For the text-containing cell, return its midpoint in (x, y) coordinate format. 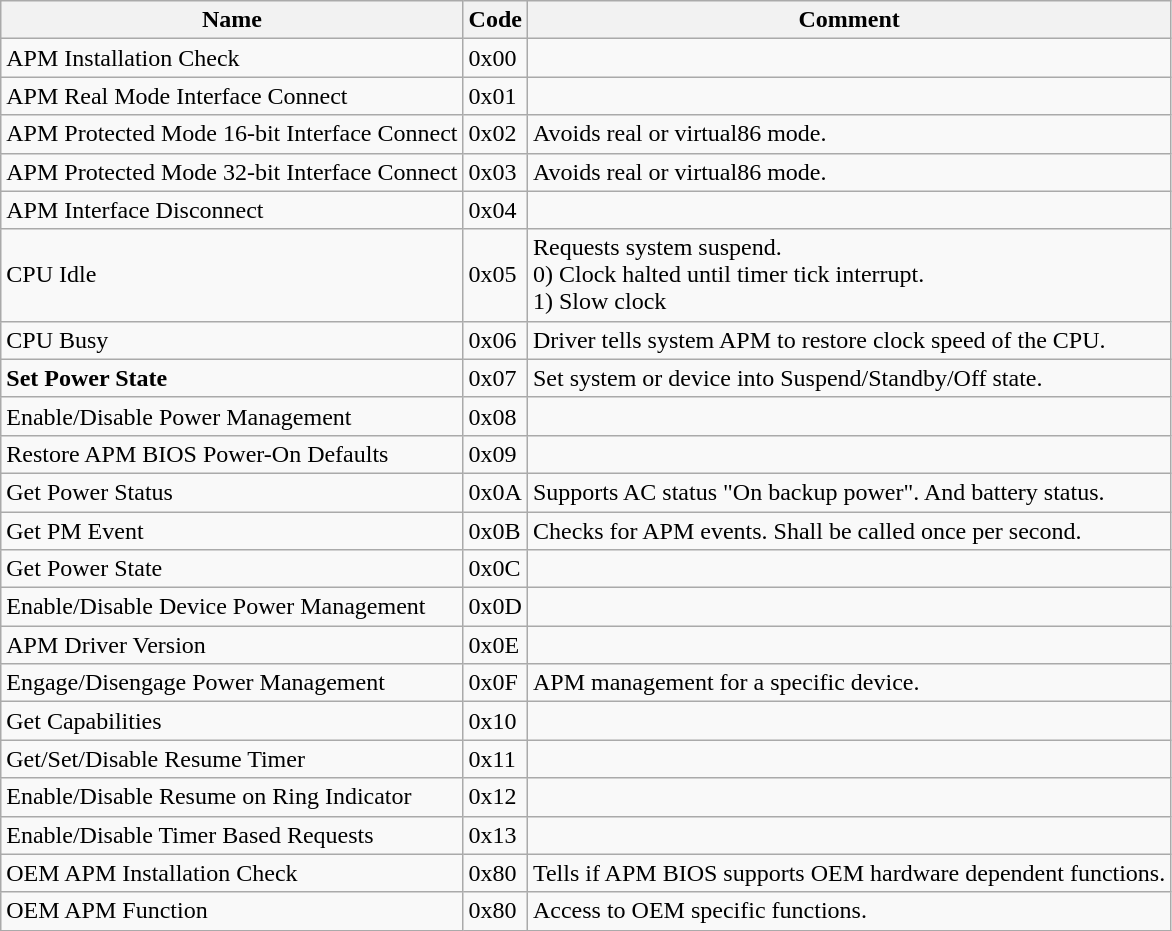
0x0A (495, 492)
0x04 (495, 210)
0x0F (495, 683)
APM Protected Mode 32-bit Interface Connect (232, 172)
Get Power State (232, 569)
Get PM Event (232, 531)
CPU Busy (232, 340)
Comment (848, 20)
Restore APM BIOS Power-On Defaults (232, 454)
0x01 (495, 96)
Get Capabilities (232, 721)
0x09 (495, 454)
APM Installation Check (232, 58)
0x00 (495, 58)
APM Real Mode Interface Connect (232, 96)
0x07 (495, 378)
0x06 (495, 340)
0x03 (495, 172)
Driver tells system APM to restore clock speed of the CPU. (848, 340)
Enable/Disable Device Power Management (232, 607)
0x0D (495, 607)
Tells if APM BIOS supports OEM hardware dependent functions. (848, 873)
APM Driver Version (232, 645)
0x10 (495, 721)
APM management for a specific device. (848, 683)
0x13 (495, 835)
0x05 (495, 275)
APM Interface Disconnect (232, 210)
0x02 (495, 134)
Enable/Disable Timer Based Requests (232, 835)
OEM APM Function (232, 911)
Requests system suspend. 0) Clock halted until timer tick interrupt. 1) Slow clock (848, 275)
Enable/Disable Resume on Ring Indicator (232, 797)
Engage/Disengage Power Management (232, 683)
Supports AC status "On backup power". And battery status. (848, 492)
OEM APM Installation Check (232, 873)
Checks for APM events. Shall be called once per second. (848, 531)
APM Protected Mode 16-bit Interface Connect (232, 134)
0x08 (495, 416)
0x0C (495, 569)
Set system or device into Suspend/Standby/Off state. (848, 378)
0x12 (495, 797)
Enable/Disable Power Management (232, 416)
Code (495, 20)
0x11 (495, 759)
Access to OEM specific functions. (848, 911)
Get/Set/Disable Resume Timer (232, 759)
0x0E (495, 645)
Name (232, 20)
Get Power Status (232, 492)
0x0B (495, 531)
Set Power State (232, 378)
CPU Idle (232, 275)
